Find where the given text appears and provide that cell's center as (X, Y) coordinate. 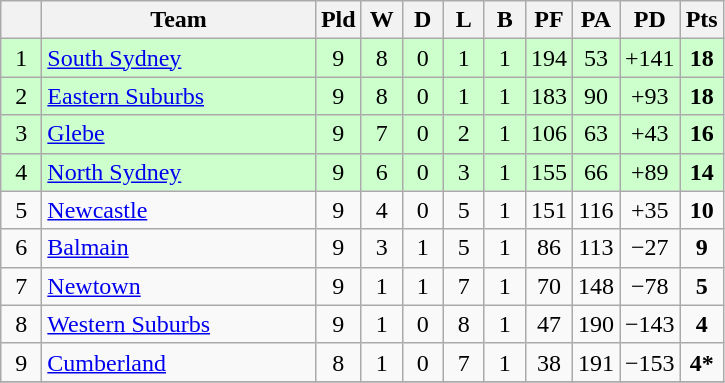
4* (702, 362)
Eastern Suburbs (179, 96)
86 (548, 248)
L (464, 20)
Western Suburbs (179, 324)
Pts (702, 20)
−27 (650, 248)
Newtown (179, 286)
+141 (650, 58)
66 (596, 172)
10 (702, 210)
190 (596, 324)
Cumberland (179, 362)
Pld (338, 20)
148 (596, 286)
70 (548, 286)
155 (548, 172)
Newcastle (179, 210)
South Sydney (179, 58)
47 (548, 324)
63 (596, 134)
−78 (650, 286)
151 (548, 210)
+43 (650, 134)
Team (179, 20)
+93 (650, 96)
116 (596, 210)
−143 (650, 324)
38 (548, 362)
PD (650, 20)
−153 (650, 362)
Glebe (179, 134)
+89 (650, 172)
PA (596, 20)
North Sydney (179, 172)
W (382, 20)
B (504, 20)
+35 (650, 210)
106 (548, 134)
194 (548, 58)
Balmain (179, 248)
D (422, 20)
PF (548, 20)
14 (702, 172)
113 (596, 248)
90 (596, 96)
53 (596, 58)
16 (702, 134)
183 (548, 96)
191 (596, 362)
